Pinpoint the cell where the given text exists, returning its [x, y] midpoint coordinate. 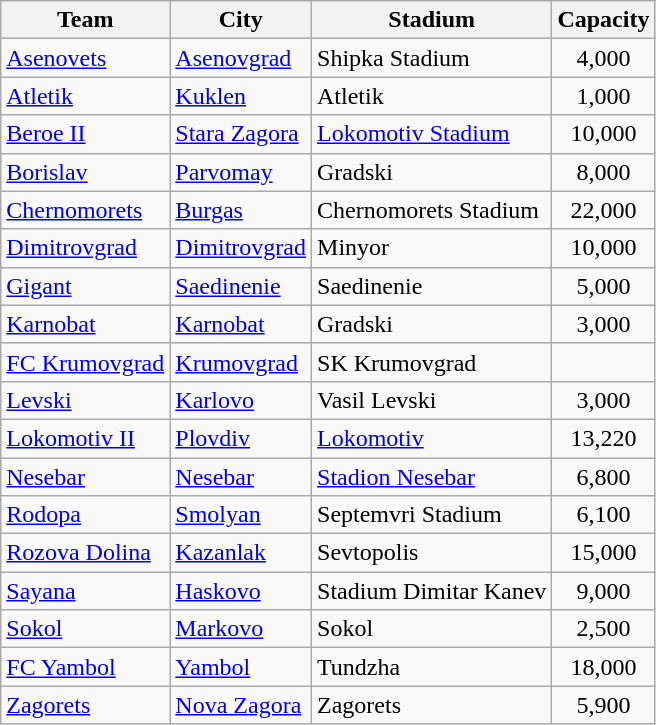
22,000 [604, 210]
5,000 [604, 286]
Gigant [86, 286]
Lokomotiv Stadium [432, 134]
Borislav [86, 172]
Parvomay [241, 172]
6,800 [604, 477]
FC Krumovgrad [86, 362]
Yambol [241, 667]
Stadion Nesebar [432, 477]
Stara Zagora [241, 134]
Lokomotiv [432, 438]
Karlovo [241, 400]
Kuklen [241, 96]
Plovdiv [241, 438]
Team [86, 20]
Stadium [432, 20]
Markovo [241, 629]
13,220 [604, 438]
Smolyan [241, 515]
Rozova Dolina [86, 553]
4,000 [604, 58]
Vasil Levski [432, 400]
Septemvri Stadium [432, 515]
Lokomotiv II [86, 438]
6,100 [604, 515]
Burgas [241, 210]
Haskovo [241, 591]
Capacity [604, 20]
SK Krumovgrad [432, 362]
Tundzha [432, 667]
2,500 [604, 629]
Stadium Dimitar Kanev [432, 591]
Sayana [86, 591]
Beroe II [86, 134]
FC Yambol [86, 667]
Sevtopolis [432, 553]
Kazanlak [241, 553]
Minyor [432, 248]
Chernomorets [86, 210]
9,000 [604, 591]
Nova Zagora [241, 705]
15,000 [604, 553]
Rodopa [86, 515]
Krumovgrad [241, 362]
Asenovgrad [241, 58]
City [241, 20]
Asenovets [86, 58]
Levski [86, 400]
5,900 [604, 705]
Chernomorets Stadium [432, 210]
8,000 [604, 172]
Shipka Stadium [432, 58]
1,000 [604, 96]
18,000 [604, 667]
